Determine the (x, y) coordinate at the center of the cell enclosing the given text.  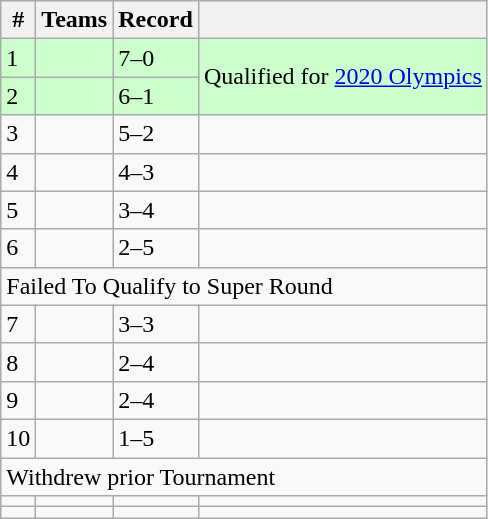
4–3 (156, 172)
3–3 (156, 324)
Withdrew prior Tournament (244, 477)
5 (18, 210)
3 (18, 134)
Qualified for 2020 Olympics (342, 77)
1–5 (156, 438)
7–0 (156, 58)
9 (18, 400)
6 (18, 248)
2–5 (156, 248)
Record (156, 20)
Failed To Qualify to Super Round (244, 286)
6–1 (156, 96)
2 (18, 96)
3–4 (156, 210)
7 (18, 324)
4 (18, 172)
10 (18, 438)
Teams (74, 20)
1 (18, 58)
5–2 (156, 134)
# (18, 20)
8 (18, 362)
